Detect which cell encompasses the target text, then output its (x, y) center coordinate. 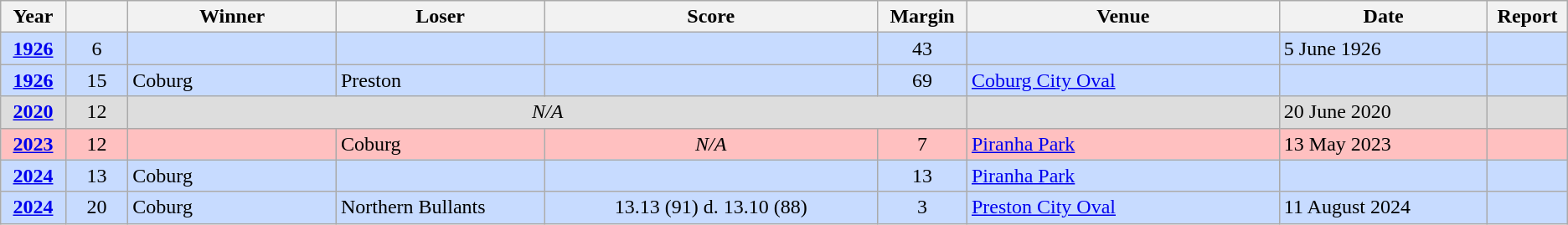
5 June 1926 (1384, 49)
Preston (441, 80)
13 May 2023 (1384, 144)
Winner (233, 17)
Loser (441, 17)
3 (923, 207)
13.13 (91) d. 13.10 (88) (711, 207)
Score (711, 17)
Coburg City Oval (1122, 80)
20 (97, 207)
Report (1528, 17)
Preston City Oval (1122, 207)
Northern Bullants (441, 207)
15 (97, 80)
2020 (34, 112)
69 (923, 80)
11 August 2024 (1384, 207)
20 June 2020 (1384, 112)
2023 (34, 144)
6 (97, 49)
Year (34, 17)
43 (923, 49)
Date (1384, 17)
Margin (923, 17)
Venue (1122, 17)
7 (923, 144)
